For the text-containing cell, return its midpoint in [X, Y] coordinate format. 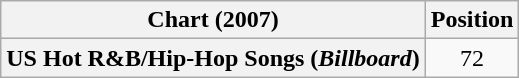
US Hot R&B/Hip-Hop Songs (Billboard) [213, 58]
Position [472, 20]
Chart (2007) [213, 20]
72 [472, 58]
